Return the (X, Y) coordinate for the center point of the cell that contains the specified text.  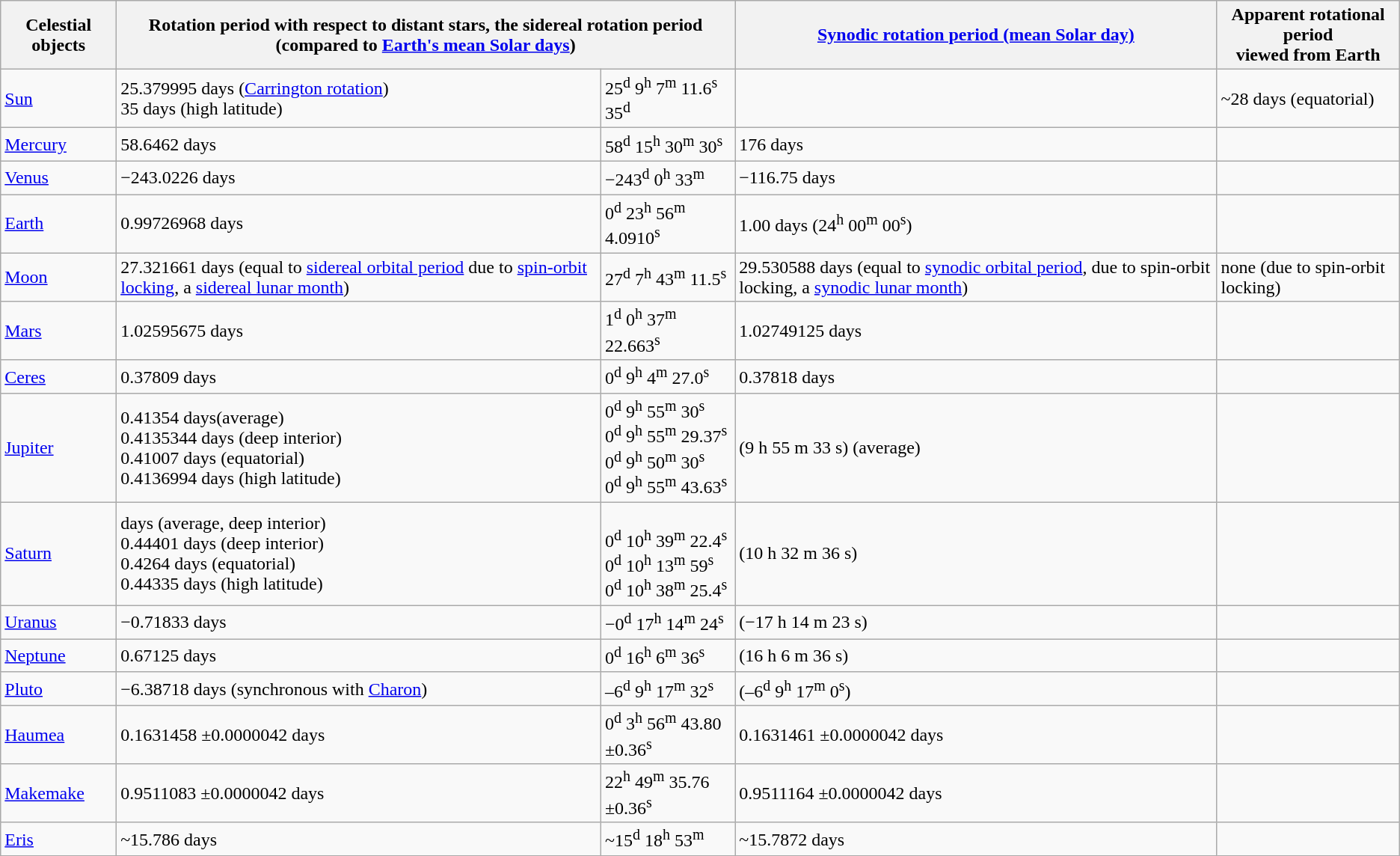
0.41354 days(average)0.4135344 days (deep interior)0.41007 days (equatorial)0.4136994 days (high latitude) (359, 447)
–6d 9h 17m 32s (667, 688)
0d 3h 56m 43.80 ±0.36s (667, 735)
Makemake (58, 793)
1.02749125 days (976, 331)
(9 h 55 m 33 s) (average) (976, 447)
0.1631458 ±0.0000042 days (359, 735)
0.37818 days (976, 377)
0.99726968 days (359, 224)
58d 15h 30m 30s (667, 145)
27.321661 days (equal to sidereal orbital period due to spin-orbit locking, a sidereal lunar month) (359, 277)
Pluto (58, 688)
Uranus (58, 623)
none (due to spin-orbit locking) (1308, 277)
−0.71833 days (359, 623)
27d 7h 43m 11.5s (667, 277)
0.1631461 ±0.0000042 days (976, 735)
(–6d 9h 17m 0s) (976, 688)
−0d 17h 14m 24s (667, 623)
22h 49m 35.76 ±0.36s (667, 793)
−243.0226 days (359, 178)
(16 h 6 m 36 s) (976, 655)
1.00 days (24h 00m 00s) (976, 224)
Jupiter (58, 447)
Ceres (58, 377)
~15.786 days (359, 840)
(−17 h 14 m 23 s) (976, 623)
0d 9h 4m 27.0s (667, 377)
0d 10h 39m 22.4s0d 10h 13m 59s0d 10h 38m 25.4s (667, 554)
Haumea (58, 735)
0.67125 days (359, 655)
−6.38718 days (synchronous with Charon) (359, 688)
Mars (58, 331)
0.37809 days (359, 377)
25d 9h 7m 11.6s35d (667, 99)
Celestial objects (58, 35)
0.9511083 ±0.0000042 days (359, 793)
29.530588 days (equal to synodic orbital period, due to spin-orbit locking, a synodic lunar month) (976, 277)
Eris (58, 840)
0.9511164 ±0.0000042 days (976, 793)
(10 h 32 m 36 s) (976, 554)
Sun (58, 99)
0d 16h 6m 36s (667, 655)
Rotation period with respect to distant stars, the sidereal rotation period (compared to Earth's mean Solar days) (426, 35)
~15d 18h 53m (667, 840)
Venus (58, 178)
176 days (976, 145)
Earth (58, 224)
days (average, deep interior)0.44401 days (deep interior)0.4264 days (equatorial)0.44335 days (high latitude) (359, 554)
25.379995 days (Carrington rotation)35 days (high latitude) (359, 99)
1.02595675 days (359, 331)
−116.75 days (976, 178)
Synodic rotation period (mean Solar day) (976, 35)
58.6462 days (359, 145)
−243d 0h 33m (667, 178)
~28 days (equatorial) (1308, 99)
~15.7872 days (976, 840)
0d 9h 55m 30s0d 9h 55m 29.37s0d 9h 50m 30s0d 9h 55m 43.63s (667, 447)
1d 0h 37m 22.663s (667, 331)
Neptune (58, 655)
Mercury (58, 145)
Apparent rotational periodviewed from Earth (1308, 35)
0d 23h 56m 4.0910s (667, 224)
Saturn (58, 554)
Moon (58, 277)
